Output the [X, Y] coordinate of the center of the cell containing the given text.  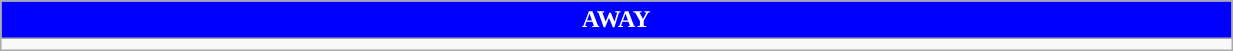
AWAY [616, 20]
